Pinpoint the cell where the given text exists, returning its (X, Y) midpoint coordinate. 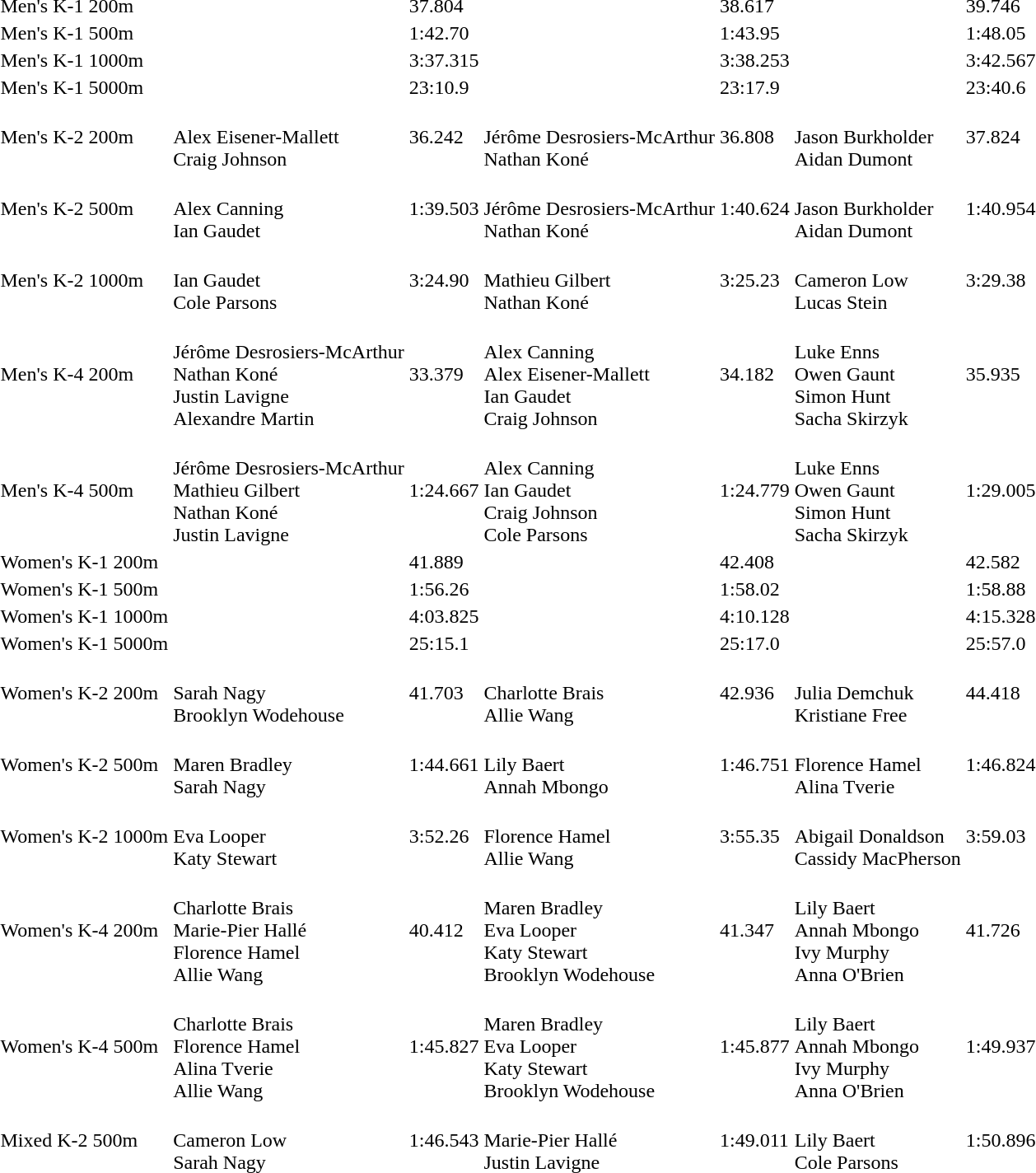
4:10.128 (755, 616)
3:52.26 (444, 836)
40.412 (444, 930)
Charlotte BraisAllie Wang (600, 693)
1:58.02 (755, 589)
41.703 (444, 693)
33.379 (444, 374)
23:17.9 (755, 87)
Jérôme Desrosiers-McArthurMathieu GilbertNathan KonéJustin Lavigne (289, 490)
42.936 (755, 693)
Charlotte BraisMarie-Pier HalléFlorence HamelAllie Wang (289, 930)
Charlotte BraisFlorence HamelAlina TverieAllie Wang (289, 1046)
Jérôme Desrosiers-McArthurNathan KonéJustin LavigneAlexandre Martin (289, 374)
Florence HamelAlina Tverie (878, 764)
1:45.877 (755, 1046)
3:55.35 (755, 836)
Maren BradleySarah Nagy (289, 764)
3:25.23 (755, 280)
1:40.624 (755, 208)
36.242 (444, 137)
Mathieu GilbertNathan Koné (600, 280)
4:03.825 (444, 616)
Sarah NagyBrooklyn Wodehouse (289, 693)
42.408 (755, 562)
1:43.95 (755, 33)
3:24.90 (444, 280)
Cameron LowLucas Stein (878, 280)
Abigail DonaldsonCassidy MacPherson (878, 836)
1:45.827 (444, 1046)
25:15.1 (444, 643)
Alex Eisener-MallettCraig Johnson (289, 137)
41.347 (755, 930)
Florence HamelAllie Wang (600, 836)
1:56.26 (444, 589)
1:44.661 (444, 764)
Alex CanningAlex Eisener-MallettIan GaudetCraig Johnson (600, 374)
Alex CanningIan Gaudet (289, 208)
1:24.779 (755, 490)
25:17.0 (755, 643)
3:37.315 (444, 60)
1:46.751 (755, 764)
Lily BaertAnnah Mbongo (600, 764)
Alex CanningIan GaudetCraig JohnsonCole Parsons (600, 490)
41.889 (444, 562)
1:42.70 (444, 33)
1:39.503 (444, 208)
Eva LooperKaty Stewart (289, 836)
23:10.9 (444, 87)
36.808 (755, 137)
34.182 (755, 374)
Julia DemchukKristiane Free (878, 693)
3:38.253 (755, 60)
Ian GaudetCole Parsons (289, 280)
1:24.667 (444, 490)
